Search for the cell housing the specified text and yield its [X, Y] center coordinate. 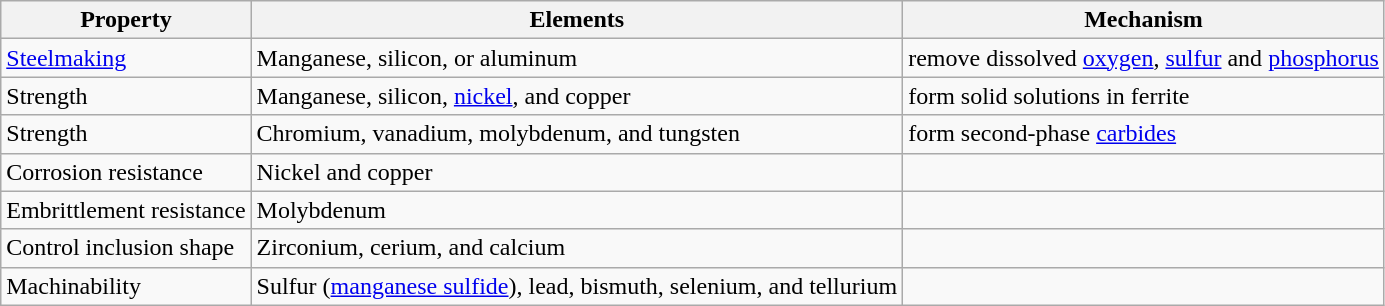
Manganese, silicon, nickel, and copper [577, 96]
Zirconium, cerium, and calcium [577, 248]
Sulfur (manganese sulfide), lead, bismuth, selenium, and tellurium [577, 286]
Corrosion resistance [126, 172]
Nickel and copper [577, 172]
Steelmaking [126, 58]
form solid solutions in ferrite [1144, 96]
remove dissolved oxygen, sulfur and phosphorus [1144, 58]
Mechanism [1144, 20]
Embrittlement resistance [126, 210]
Machinability [126, 286]
Elements [577, 20]
Control inclusion shape [126, 248]
Manganese, silicon, or aluminum [577, 58]
Chromium, vanadium, molybdenum, and tungsten [577, 134]
form second-phase carbides [1144, 134]
Molybdenum [577, 210]
Property [126, 20]
